Return [x, y] of the center of cell containing provided text 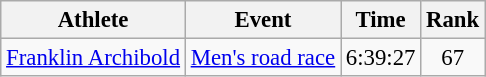
67 [453, 58]
Rank [453, 20]
Athlete [94, 20]
6:39:27 [380, 58]
Men's road race [262, 58]
Time [380, 20]
Franklin Archibold [94, 58]
Event [262, 20]
